Return the (x, y) coordinate for the center point of the cell that contains the specified text.  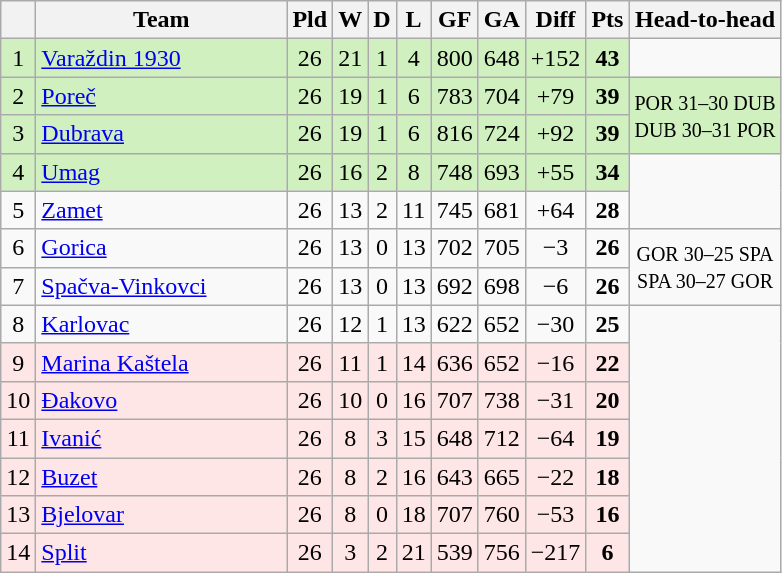
Diff (556, 20)
636 (454, 362)
+64 (556, 210)
665 (502, 477)
GOR 30–25 SPASPA 30–27 GOR (705, 267)
Pts (608, 20)
−6 (556, 286)
−64 (556, 438)
539 (454, 553)
−217 (556, 553)
705 (502, 248)
7 (18, 286)
−22 (556, 477)
POR 31–30 DUBDUB 30–31 POR (705, 115)
698 (502, 286)
22 (608, 362)
Dubrava (162, 134)
Poreč (162, 96)
692 (454, 286)
20 (608, 400)
Đakovo (162, 400)
L (414, 20)
693 (502, 172)
34 (608, 172)
643 (454, 477)
+79 (556, 96)
−3 (556, 248)
816 (454, 134)
−30 (556, 324)
GA (502, 20)
724 (502, 134)
681 (502, 210)
Umag (162, 172)
704 (502, 96)
Spačva-Vinkovci (162, 286)
43 (608, 58)
622 (454, 324)
Varaždin 1930 (162, 58)
D (382, 20)
756 (502, 553)
Pld (310, 20)
Ivanić (162, 438)
Head-to-head (705, 20)
25 (608, 324)
W (350, 20)
745 (454, 210)
712 (502, 438)
−31 (556, 400)
Split (162, 553)
+152 (556, 58)
+92 (556, 134)
783 (454, 96)
Team (162, 20)
15 (414, 438)
Buzet (162, 477)
Karlovac (162, 324)
Bjelovar (162, 515)
Zamet (162, 210)
28 (608, 210)
5 (18, 210)
GF (454, 20)
Marina Kaštela (162, 362)
9 (18, 362)
800 (454, 58)
738 (502, 400)
702 (454, 248)
−16 (556, 362)
760 (502, 515)
Gorica (162, 248)
748 (454, 172)
−53 (556, 515)
+55 (556, 172)
